Find where the given text appears and provide that cell's center as (x, y) coordinate. 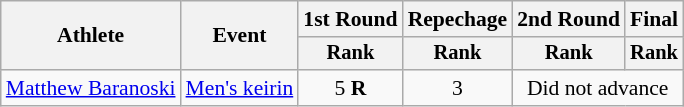
1st Round (350, 19)
Men's keirin (240, 88)
Did not advance (598, 88)
5 R (350, 88)
Final (654, 19)
3 (458, 88)
Repechage (458, 19)
Event (240, 36)
2nd Round (568, 19)
Athlete (91, 36)
Matthew Baranoski (91, 88)
